From the cell containing the given text, extract its center point as [x, y] coordinate. 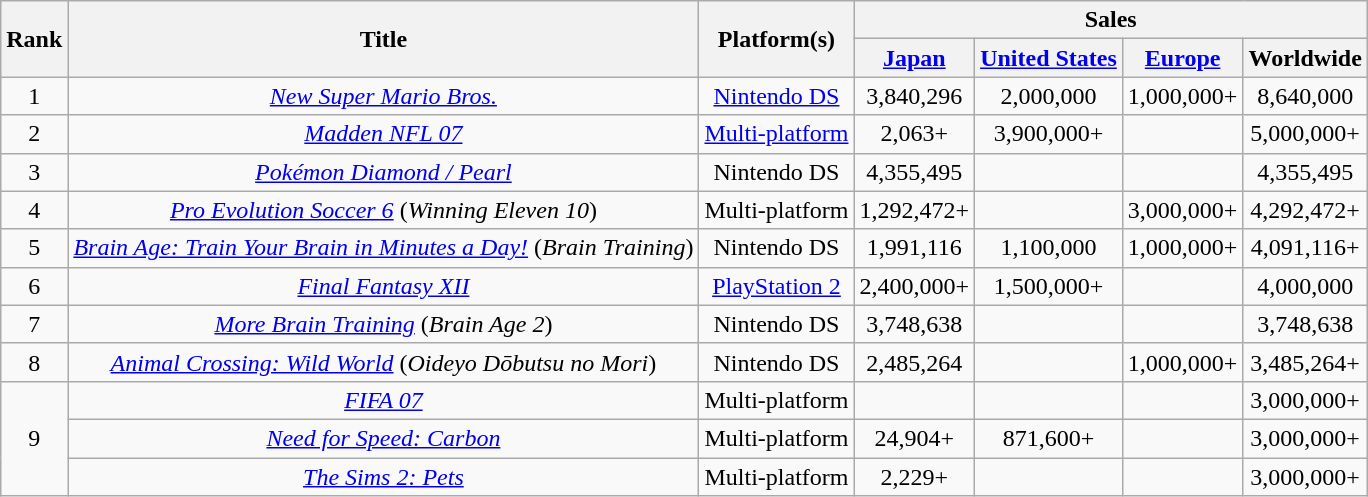
9 [34, 438]
4,000,000 [1305, 286]
More Brain Training (Brain Age 2) [384, 324]
1,991,116 [914, 248]
United States [1049, 58]
Rank [34, 39]
6 [34, 286]
1,100,000 [1049, 248]
4 [34, 210]
Worldwide [1305, 58]
3,840,296 [914, 96]
8 [34, 362]
1,292,472+ [914, 210]
3,900,000+ [1049, 134]
1 [34, 96]
2,063+ [914, 134]
2 [34, 134]
Need for Speed: Carbon [384, 438]
4,292,472+ [1305, 210]
8,640,000 [1305, 96]
Final Fantasy XII [384, 286]
5 [34, 248]
1,500,000+ [1049, 286]
Brain Age: Train Your Brain in Minutes a Day! (Brain Training) [384, 248]
PlayStation 2 [776, 286]
7 [34, 324]
Madden NFL 07 [384, 134]
2,400,000+ [914, 286]
New Super Mario Bros. [384, 96]
Title [384, 39]
Platform(s) [776, 39]
3,485,264+ [1305, 362]
Pro Evolution Soccer 6 (Winning Eleven 10) [384, 210]
Sales [1110, 20]
871,600+ [1049, 438]
2,485,264 [914, 362]
Animal Crossing: Wild World (Oideyo Dōbutsu no Mori) [384, 362]
Japan [914, 58]
Pokémon Diamond / Pearl [384, 172]
5,000,000+ [1305, 134]
The Sims 2: Pets [384, 477]
2,229+ [914, 477]
3 [34, 172]
4,091,116+ [1305, 248]
24,904+ [914, 438]
2,000,000 [1049, 96]
FIFA 07 [384, 400]
Europe [1182, 58]
